Return the [X, Y] coordinate for the center point of the cell that contains the specified text.  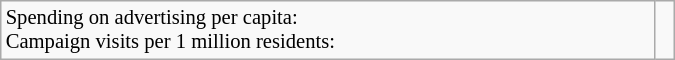
Spending on advertising per capita: Campaign visits per 1 million residents: [328, 30]
